Return the (x, y) coordinate for the center point of the cell that contains the specified text.  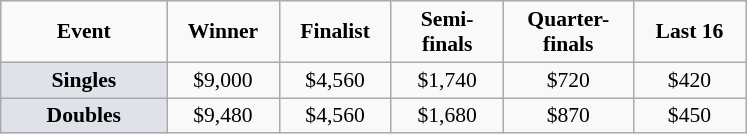
Quarter-finals (568, 32)
Semi-finals (447, 32)
$720 (568, 80)
$870 (568, 116)
Winner (223, 32)
$1,740 (447, 80)
$450 (689, 116)
Doubles (84, 116)
$9,000 (223, 80)
Singles (84, 80)
Finalist (335, 32)
Event (84, 32)
$1,680 (447, 116)
Last 16 (689, 32)
$9,480 (223, 116)
$420 (689, 80)
